Search for the cell housing the specified text and yield its (X, Y) center coordinate. 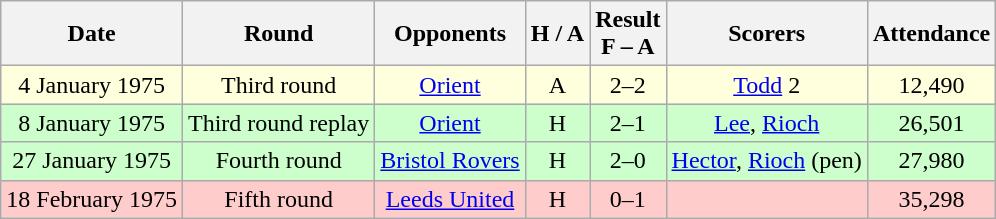
18 February 1975 (92, 199)
ResultF – A (628, 34)
Scorers (766, 34)
2–1 (628, 123)
27,980 (931, 161)
2–2 (628, 85)
Third round replay (278, 123)
Todd 2 (766, 85)
0–1 (628, 199)
8 January 1975 (92, 123)
2–0 (628, 161)
Fourth round (278, 161)
Date (92, 34)
Bristol Rovers (450, 161)
Round (278, 34)
Third round (278, 85)
Attendance (931, 34)
H / A (557, 34)
Leeds United (450, 199)
26,501 (931, 123)
A (557, 85)
27 January 1975 (92, 161)
35,298 (931, 199)
Hector, Rioch (pen) (766, 161)
Lee, Rioch (766, 123)
4 January 1975 (92, 85)
Fifth round (278, 199)
12,490 (931, 85)
Opponents (450, 34)
